Return the [X, Y] coordinate for the center point of the cell that contains the specified text.  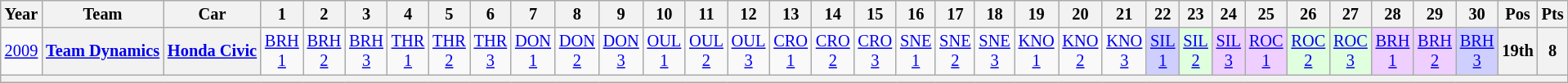
OUL1 [665, 51]
28 [1393, 14]
5 [449, 14]
Pts [1553, 14]
THR2 [449, 51]
DON1 [533, 51]
OUL3 [749, 51]
30 [1477, 14]
DON3 [621, 51]
29 [1435, 14]
25 [1266, 14]
17 [955, 14]
Honda Civic [213, 51]
2009 [21, 51]
18 [994, 14]
Car [213, 14]
Pos [1517, 14]
DON2 [577, 51]
6 [491, 14]
ROC3 [1351, 51]
Year [21, 14]
19th [1517, 51]
26 [1308, 14]
14 [833, 14]
24 [1229, 14]
SIL1 [1163, 51]
KNO3 [1124, 51]
10 [665, 14]
12 [749, 14]
27 [1351, 14]
SIL2 [1195, 51]
1 [282, 14]
23 [1195, 14]
ROC1 [1266, 51]
2 [325, 14]
CRO1 [791, 51]
Team [103, 14]
SNE2 [955, 51]
THR1 [408, 51]
KNO1 [1037, 51]
SNE3 [994, 51]
THR3 [491, 51]
OUL2 [706, 51]
22 [1163, 14]
SNE1 [916, 51]
CRO3 [876, 51]
Team Dynamics [103, 51]
20 [1080, 14]
SIL3 [1229, 51]
7 [533, 14]
9 [621, 14]
4 [408, 14]
21 [1124, 14]
11 [706, 14]
ROC2 [1308, 51]
3 [366, 14]
13 [791, 14]
16 [916, 14]
15 [876, 14]
19 [1037, 14]
CRO2 [833, 51]
KNO2 [1080, 51]
